Identify which cell holds the provided text, then report its [X, Y] central coordinate. 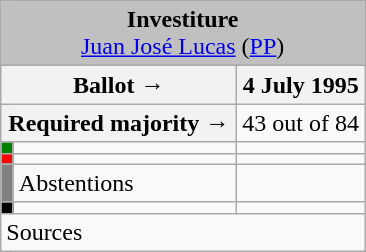
43 out of 84 [301, 123]
Abstentions [125, 183]
Sources [183, 232]
InvestitureJuan José Lucas (PP) [183, 34]
4 July 1995 [301, 85]
Required majority → [119, 123]
Ballot → [119, 85]
